Output the (X, Y) coordinate of the center of the cell containing the given text.  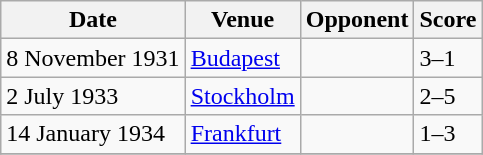
14 January 1934 (93, 134)
Budapest (242, 58)
Score (448, 20)
Frankfurt (242, 134)
Opponent (357, 20)
2–5 (448, 96)
8 November 1931 (93, 58)
3–1 (448, 58)
Date (93, 20)
1–3 (448, 134)
Stockholm (242, 96)
Venue (242, 20)
2 July 1933 (93, 96)
